Find where the given text appears and provide that cell's center as (x, y) coordinate. 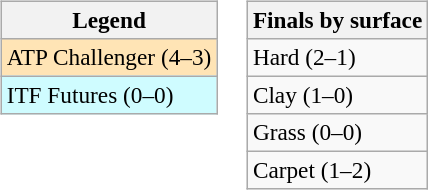
Carpet (1–2) (337, 171)
Clay (1–0) (337, 95)
ATP Challenger (4–3) (108, 57)
Hard (2–1) (337, 57)
Grass (0–0) (337, 133)
Finals by surface (337, 20)
Legend (108, 20)
ITF Futures (0–0) (108, 95)
